From the cell containing the given text, extract its center point as [x, y] coordinate. 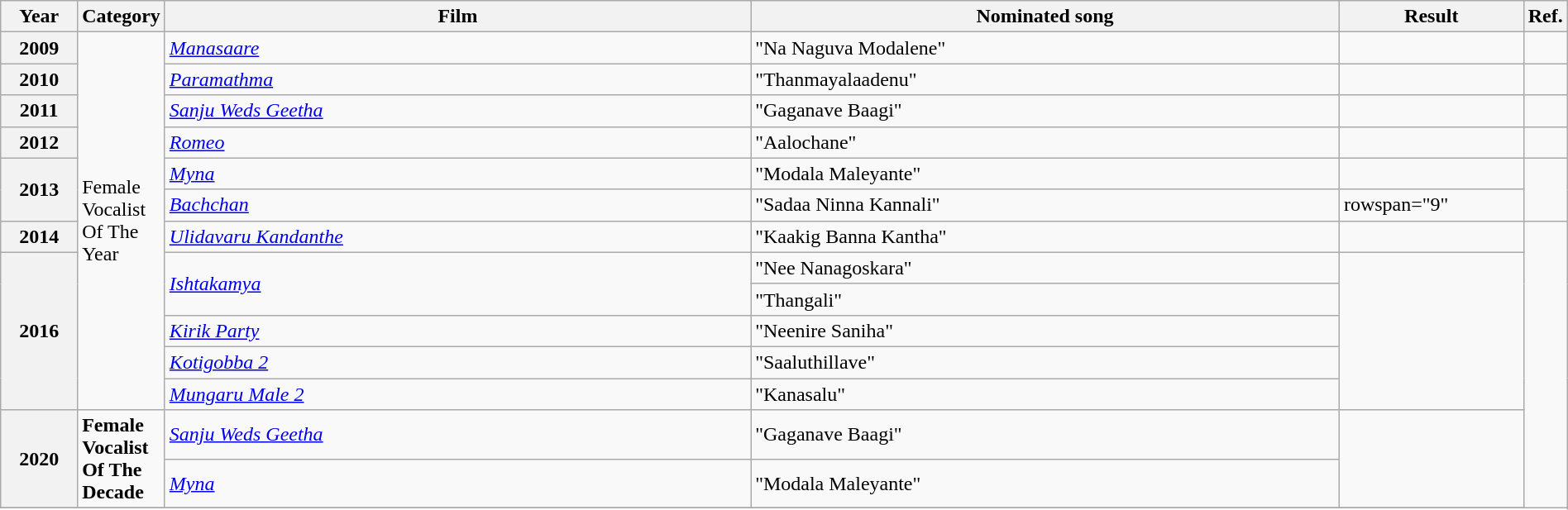
Female Vocalist Of The Year [122, 222]
Category [122, 17]
Female Vocalist Of The Decade [122, 460]
"Na Naguva Modalene" [1045, 48]
Film [457, 17]
2014 [40, 236]
"Saaluthillave" [1045, 362]
2012 [40, 142]
Paramathma [457, 79]
"Kaakig Banna Kantha" [1045, 236]
Manasaare [457, 48]
2016 [40, 331]
2020 [40, 460]
2010 [40, 79]
Year [40, 17]
Mungaru Male 2 [457, 394]
Ref. [1545, 17]
"Aalochane" [1045, 142]
"Kanasalu" [1045, 394]
Kirik Party [457, 331]
"Thangali" [1045, 299]
Nominated song [1045, 17]
rowspan="9" [1431, 205]
2009 [40, 48]
Romeo [457, 142]
Ishtakamya [457, 284]
2011 [40, 111]
"Sadaa Ninna Kannali" [1045, 205]
Result [1431, 17]
"Thanmayalaadenu" [1045, 79]
Kotigobba 2 [457, 362]
Ulidavaru Kandanthe [457, 236]
"Nee Nanagoskara" [1045, 268]
2013 [40, 189]
Bachchan [457, 205]
"Neenire Saniha" [1045, 331]
